From the cell containing the given text, extract its center point as (X, Y) coordinate. 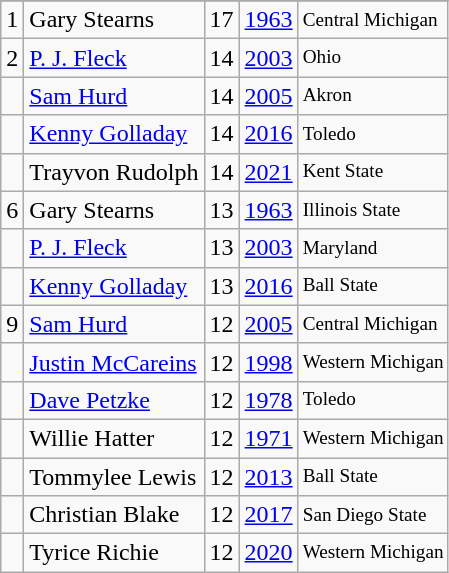
San Diego State (373, 515)
1998 (268, 362)
6 (12, 210)
Ohio (373, 58)
1 (12, 20)
Tyrice Richie (114, 553)
Justin McCareins (114, 362)
2017 (268, 515)
Trayvon Rudolph (114, 172)
2 (12, 58)
Dave Petzke (114, 400)
Akron (373, 96)
1978 (268, 400)
Maryland (373, 248)
9 (12, 324)
Illinois State (373, 210)
Kent State (373, 172)
Christian Blake (114, 515)
Tommylee Lewis (114, 477)
2021 (268, 172)
2013 (268, 477)
2020 (268, 553)
1971 (268, 438)
17 (222, 20)
Willie Hatter (114, 438)
